Determine the (x, y) coordinate at the center of the cell enclosing the given text.  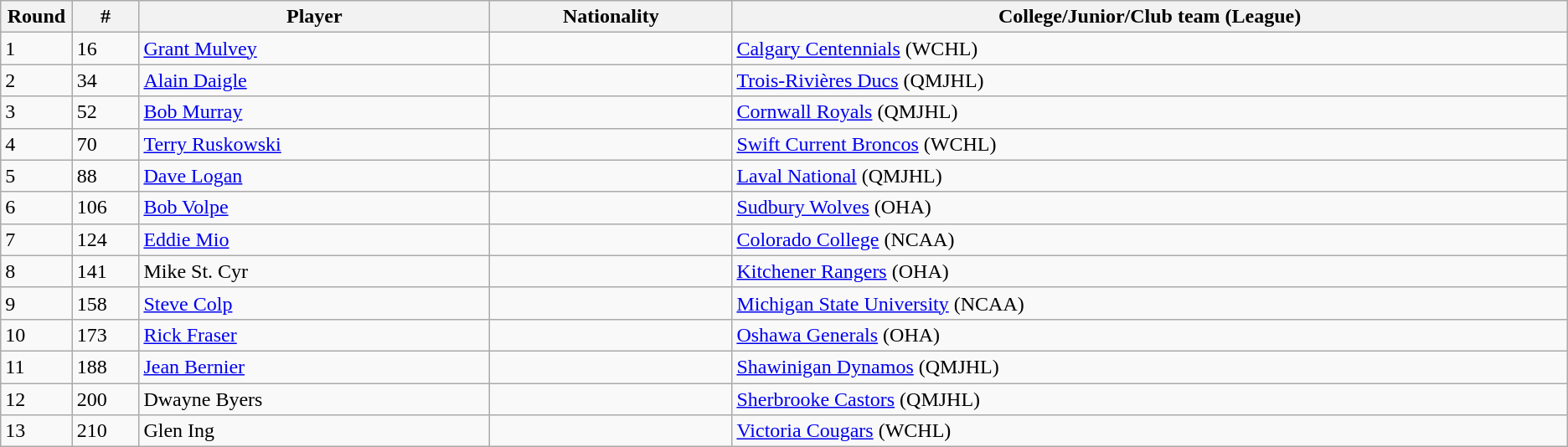
124 (106, 239)
70 (106, 144)
106 (106, 208)
Rick Fraser (315, 335)
Swift Current Broncos (WCHL) (1149, 144)
Cornwall Royals (QMJHL) (1149, 112)
6 (37, 208)
Steve Colp (315, 303)
Dave Logan (315, 176)
Michigan State University (NCAA) (1149, 303)
Sherbrooke Castors (QMJHL) (1149, 399)
Jean Bernier (315, 367)
1 (37, 49)
11 (37, 367)
Alain Daigle (315, 80)
Victoria Cougars (WCHL) (1149, 431)
Laval National (QMJHL) (1149, 176)
# (106, 17)
Shawinigan Dynamos (QMJHL) (1149, 367)
Eddie Mio (315, 239)
3 (37, 112)
College/Junior/Club team (League) (1149, 17)
Sudbury Wolves (OHA) (1149, 208)
10 (37, 335)
158 (106, 303)
16 (106, 49)
13 (37, 431)
Player (315, 17)
200 (106, 399)
34 (106, 80)
Grant Mulvey (315, 49)
Bob Murray (315, 112)
8 (37, 271)
4 (37, 144)
7 (37, 239)
Terry Ruskowski (315, 144)
Bob Volpe (315, 208)
Round (37, 17)
Calgary Centennials (WCHL) (1149, 49)
52 (106, 112)
Colorado College (NCAA) (1149, 239)
88 (106, 176)
9 (37, 303)
12 (37, 399)
188 (106, 367)
Oshawa Generals (OHA) (1149, 335)
Glen Ing (315, 431)
Mike St. Cyr (315, 271)
Trois-Rivières Ducs (QMJHL) (1149, 80)
173 (106, 335)
2 (37, 80)
Dwayne Byers (315, 399)
5 (37, 176)
Kitchener Rangers (OHA) (1149, 271)
210 (106, 431)
Nationality (611, 17)
141 (106, 271)
